Pinpoint the cell where the given text exists, returning its [x, y] midpoint coordinate. 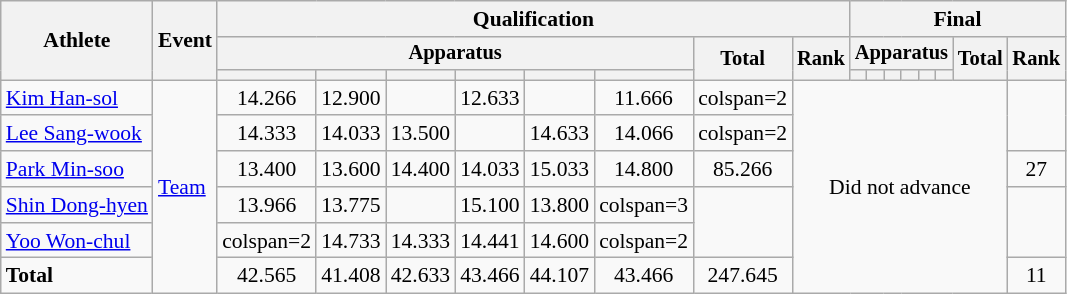
Did not advance [900, 187]
Event [185, 40]
85.266 [742, 169]
13.775 [350, 205]
13.600 [350, 169]
Shin Dong-hyen [77, 205]
14.266 [266, 98]
42.633 [420, 276]
Team [185, 187]
13.500 [420, 134]
15.033 [560, 169]
11 [1036, 276]
12.633 [490, 98]
14.733 [350, 241]
41.408 [350, 276]
14.400 [420, 169]
42.565 [266, 276]
14.441 [490, 241]
Lee Sang-wook [77, 134]
12.900 [350, 98]
14.066 [644, 134]
11.666 [644, 98]
Park Min-soo [77, 169]
Kim Han-sol [77, 98]
27 [1036, 169]
colspan=3 [644, 205]
15.100 [490, 205]
13.800 [560, 205]
14.633 [560, 134]
14.600 [560, 241]
Yoo Won-chul [77, 241]
Qualification [534, 19]
Final [958, 19]
13.400 [266, 169]
Athlete [77, 40]
14.800 [644, 169]
247.645 [742, 276]
13.966 [266, 205]
44.107 [560, 276]
